Pinpoint the cell where the given text exists, returning its [x, y] midpoint coordinate. 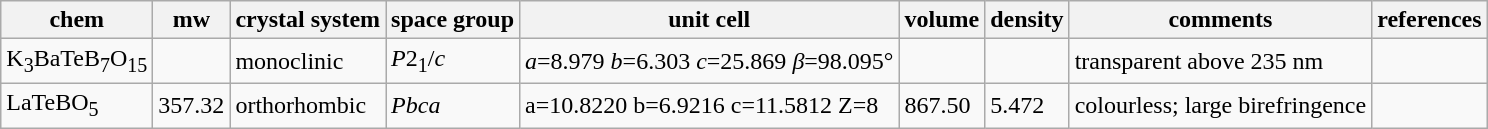
orthorhombic [308, 105]
volume [942, 20]
unit cell [710, 20]
a=8.979 b=6.303 c=25.869 β=98.095° [710, 61]
K3BaTeB7O15 [77, 61]
references [1430, 20]
space group [453, 20]
crystal system [308, 20]
Pbca [453, 105]
mw [192, 20]
chem [77, 20]
a=10.8220 b=6.9216 c=11.5812 Z=8 [710, 105]
comments [1220, 20]
5.472 [1027, 105]
transparent above 235 nm [1220, 61]
monoclinic [308, 61]
LaTeBO5 [77, 105]
357.32 [192, 105]
867.50 [942, 105]
P21/c [453, 61]
colourless; large birefringence [1220, 105]
density [1027, 20]
